Locate the cell with the specified text and output its (X, Y) center coordinate. 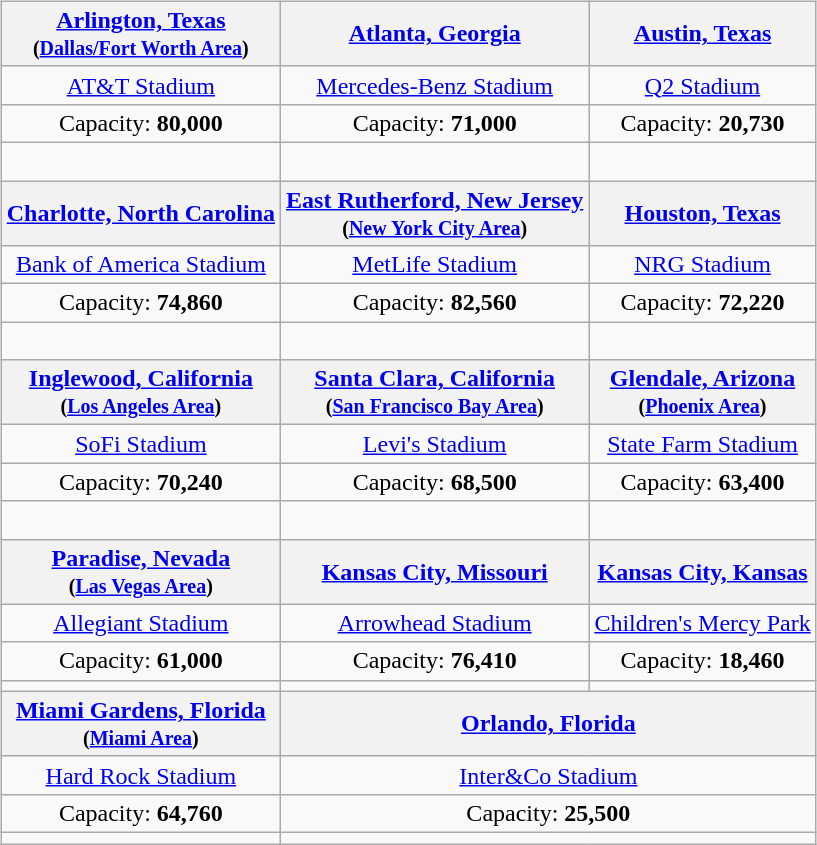
Capacity: 72,220 (702, 303)
Inter&Co Stadium (549, 775)
Bank of America Stadium (140, 265)
Santa Clara, California(San Francisco Bay Area) (435, 392)
Capacity: 74,860 (140, 303)
Capacity: 61,000 (140, 661)
Miami Gardens, Florida(Miami Area) (140, 724)
Capacity: 18,460 (702, 661)
Austin, Texas (702, 34)
Allegiant Stadium (140, 623)
Arrowhead Stadium (435, 623)
Inglewood, California(Los Angeles Area) (140, 392)
Kansas City, Missouri (435, 572)
State Farm Stadium (702, 444)
Children's Mercy Park (702, 623)
Capacity: 25,500 (549, 813)
Capacity: 68,500 (435, 482)
Capacity: 64,760 (140, 813)
Glendale, Arizona(Phoenix Area) (702, 392)
Paradise, Nevada(Las Vegas Area) (140, 572)
AT&T Stadium (140, 85)
Atlanta, Georgia (435, 34)
Capacity: 70,240 (140, 482)
Kansas City, Kansas (702, 572)
NRG Stadium (702, 265)
Q2 Stadium (702, 85)
Capacity: 20,730 (702, 123)
Capacity: 71,000 (435, 123)
East Rutherford, New Jersey(New York City Area) (435, 212)
Arlington, Texas(Dallas/Fort Worth Area) (140, 34)
Houston, Texas (702, 212)
Levi's Stadium (435, 444)
Orlando, Florida (549, 724)
Capacity: 82,560 (435, 303)
Capacity: 80,000 (140, 123)
Charlotte, North Carolina (140, 212)
MetLife Stadium (435, 265)
Hard Rock Stadium (140, 775)
SoFi Stadium (140, 444)
Capacity: 63,400 (702, 482)
Mercedes-Benz Stadium (435, 85)
Capacity: 76,410 (435, 661)
